Return the [X, Y] coordinate for the center point of the cell that contains the specified text.  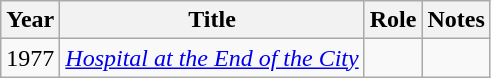
Hospital at the End of the City [212, 58]
Title [212, 20]
Year [30, 20]
Notes [456, 20]
Role [393, 20]
1977 [30, 58]
